From the cell containing the given text, extract its center point as [x, y] coordinate. 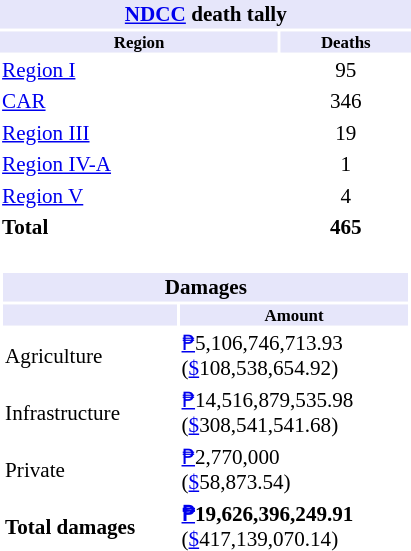
Amount [294, 316]
Private [90, 470]
Region III [140, 133]
1 [346, 164]
Deaths [346, 42]
Region IV-A [140, 164]
Region I [140, 70]
19 [346, 133]
₱14,516,879,535.98($308,541,541.68) [294, 413]
Agriculture [90, 356]
346 [346, 101]
Infrastructure [90, 413]
4 [346, 196]
NDCC death tally [206, 14]
465 [346, 227]
CAR [140, 101]
₱2,770,000($58,873.54) [294, 470]
Region [140, 42]
95 [346, 70]
Damages [206, 287]
Total [140, 227]
Region V [140, 196]
₱5,106,746,713.93($108,538,654.92) [294, 356]
